Capture the cell that displays the provided text and extract its [X, Y] central coordinate. 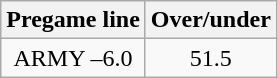
51.5 [210, 58]
Pregame line [74, 20]
Over/under [210, 20]
ARMY –6.0 [74, 58]
